Pinpoint the cell where the given text exists, returning its (x, y) midpoint coordinate. 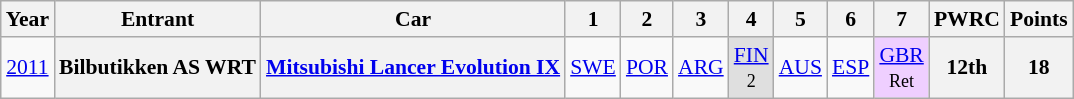
PWRC (967, 19)
2011 (28, 68)
Car (413, 19)
Year (28, 19)
ESP (850, 68)
5 (800, 19)
6 (850, 19)
1 (593, 19)
7 (902, 19)
Entrant (158, 19)
SWE (593, 68)
GBRRet (902, 68)
3 (701, 19)
Bilbutikken AS WRT (158, 68)
12th (967, 68)
2 (647, 19)
ARG (701, 68)
Points (1039, 19)
4 (752, 19)
FIN2 (752, 68)
Mitsubishi Lancer Evolution IX (413, 68)
POR (647, 68)
18 (1039, 68)
AUS (800, 68)
